Provide the (X, Y) coordinate of the cell's center where the given text is located.  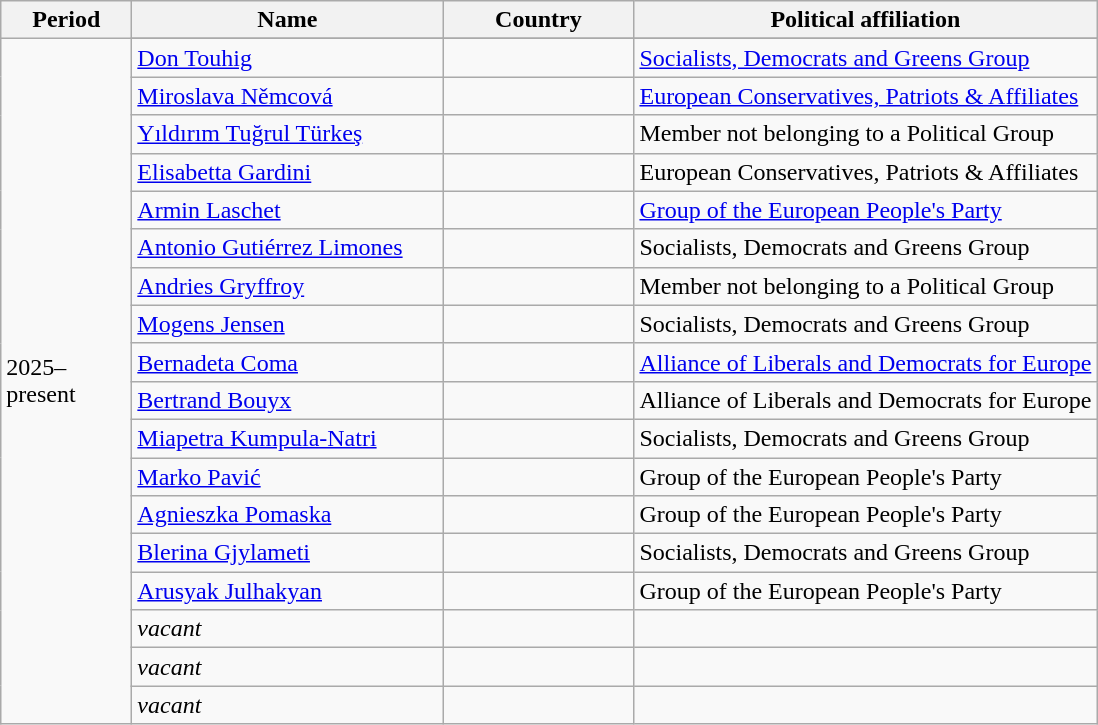
Bertrand Bouyx (288, 400)
Yıldırım Tuğrul Türkeş (288, 134)
Political affiliation (866, 20)
Antonio Gutiérrez Limones (288, 248)
Country (538, 20)
Mogens Jensen (288, 324)
Bernadeta Coma (288, 362)
Elisabetta Gardini (288, 172)
2025–present (66, 382)
Miroslava Němcová (288, 96)
Miapetra Kumpula-Natri (288, 438)
Andries Gryffroy (288, 286)
Name (288, 20)
Agnieszka Pomaska (288, 515)
Armin Laschet (288, 210)
Period (66, 20)
Arusyak Julhakyan (288, 591)
Blerina Gjylameti (288, 553)
Marko Pavić (288, 477)
Don Touhig (288, 58)
